Identify which cell holds the provided text, then report its [X, Y] central coordinate. 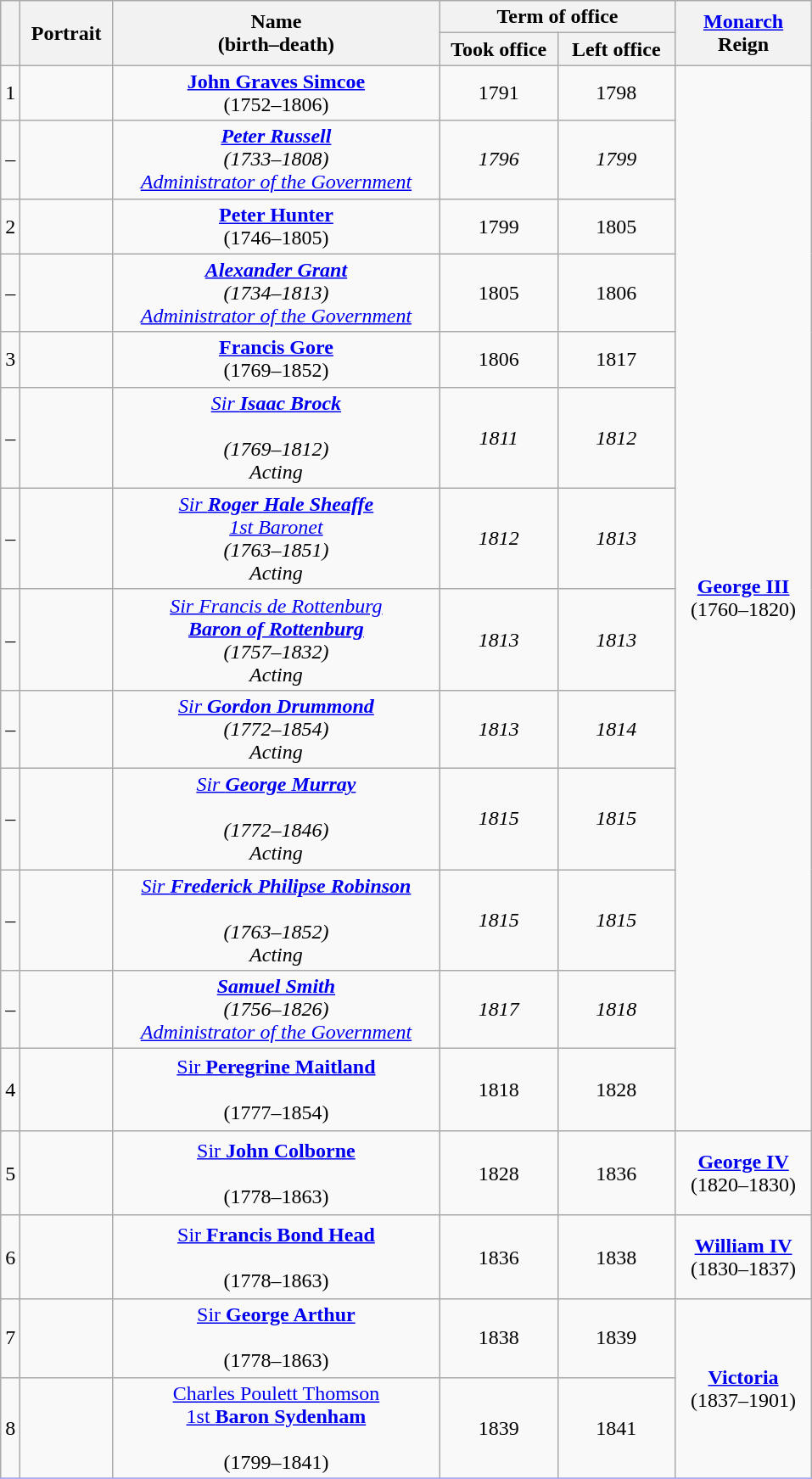
Francis Gore(1769–1852) [276, 360]
George III(1760–1820) [743, 598]
Sir Gordon Drummond(1772–1854)Acting [276, 729]
Took office [499, 49]
1791 [499, 93]
Sir Roger Hale Sheaffe1st Baronet(1763–1851)Acting [276, 538]
Sir Francis Bond Head(1778–1863) [276, 1258]
MonarchReign [743, 33]
Sir George Murray(1772–1846)Acting [276, 818]
Name(birth–death) [276, 33]
Term of office [557, 17]
1814 [616, 729]
Sir Frederick Philipse Robinson(1763–1852)Acting [276, 920]
3 [10, 360]
Portrait [66, 33]
George IV(1820–1830) [743, 1173]
William IV(1830–1837) [743, 1258]
Alexander Grant(1734–1813)Administrator of the Government [276, 293]
John Graves Simcoe(1752–1806) [276, 93]
Sir John Colborne(1778–1863) [276, 1173]
1811 [499, 438]
Sir George Arthur(1778–1863) [276, 1338]
Victoria(1837–1901) [743, 1388]
Peter Hunter(1746–1805) [276, 226]
Samuel Smith(1756–1826)Administrator of the Government [276, 1010]
Left office [616, 49]
1841 [616, 1427]
7 [10, 1338]
Charles Poulett Thomson1st Baron Sydenham(1799–1841) [276, 1427]
1 [10, 93]
Sir Francis de RottenburgBaron of Rottenburg(1757–1832)Acting [276, 640]
6 [10, 1258]
Sir Isaac Brock(1769–1812)Acting [276, 438]
8 [10, 1427]
4 [10, 1090]
Peter Russell(1733–1808)Administrator of the Government [276, 160]
1798 [616, 93]
2 [10, 226]
Sir Peregrine Maitland(1777–1854) [276, 1090]
1796 [499, 160]
5 [10, 1173]
